Search for the cell housing the specified text and yield its (X, Y) center coordinate. 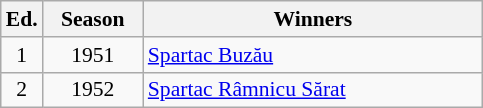
Winners (313, 19)
Ed. (22, 19)
1952 (93, 90)
1 (22, 55)
Spartac Buzău (313, 55)
Spartac Râmnicu Sărat (313, 90)
Season (93, 19)
1951 (93, 55)
2 (22, 90)
